Search for the cell housing the specified text and yield its (X, Y) center coordinate. 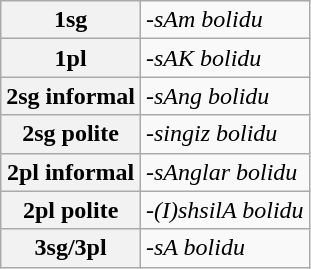
2pl polite (71, 210)
2sg polite (71, 134)
3sg/3pl (71, 248)
1sg (71, 20)
-sAnglar bolidu (224, 172)
-sAng bolidu (224, 96)
-(I)shsilA bolidu (224, 210)
-sAK bolidu (224, 58)
2pl informal (71, 172)
-sAm bolidu (224, 20)
-singiz bolidu (224, 134)
-sA bolidu (224, 248)
2sg informal (71, 96)
1pl (71, 58)
